Capture the cell that displays the provided text and extract its [X, Y] central coordinate. 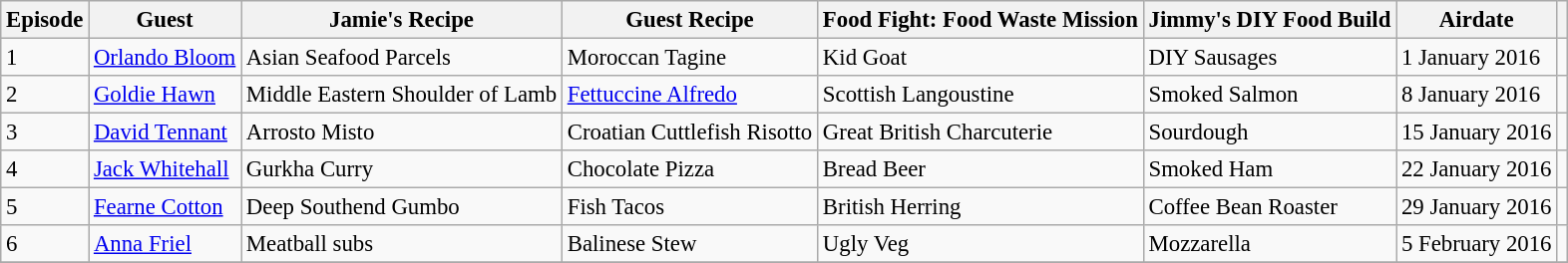
Scottish Langoustine [981, 95]
Asian Seafood Parcels [402, 58]
Great British Charcuterie [981, 132]
22 January 2016 [1476, 169]
Kid Goat [981, 58]
Jack Whitehall [166, 169]
1 January 2016 [1476, 58]
Episode [45, 20]
Sourdough [1269, 132]
Jimmy's DIY Food Build [1269, 20]
Arrosto Misto [402, 132]
Guest Recipe [689, 20]
Coffee Bean Roaster [1269, 207]
David Tennant [166, 132]
Meatball subs [402, 244]
Food Fight: Food Waste Mission [981, 20]
Fearne Cotton [166, 207]
Bread Beer [981, 169]
Mozzarella [1269, 244]
6 [45, 244]
29 January 2016 [1476, 207]
Fettuccine Alfredo [689, 95]
Guest [166, 20]
Orlando Bloom [166, 58]
Croatian Cuttlefish Risotto [689, 132]
1 [45, 58]
2 [45, 95]
Chocolate Pizza [689, 169]
Deep Southend Gumbo [402, 207]
5 [45, 207]
Anna Friel [166, 244]
Middle Eastern Shoulder of Lamb [402, 95]
Airdate [1476, 20]
3 [45, 132]
Smoked Ham [1269, 169]
Goldie Hawn [166, 95]
Moroccan Tagine [689, 58]
4 [45, 169]
5 February 2016 [1476, 244]
Fish Tacos [689, 207]
15 January 2016 [1476, 132]
8 January 2016 [1476, 95]
Balinese Stew [689, 244]
DIY Sausages [1269, 58]
British Herring [981, 207]
Gurkha Curry [402, 169]
Smoked Salmon [1269, 95]
Ugly Veg [981, 244]
Jamie's Recipe [402, 20]
